Pinpoint the cell where the given text exists, returning its (x, y) midpoint coordinate. 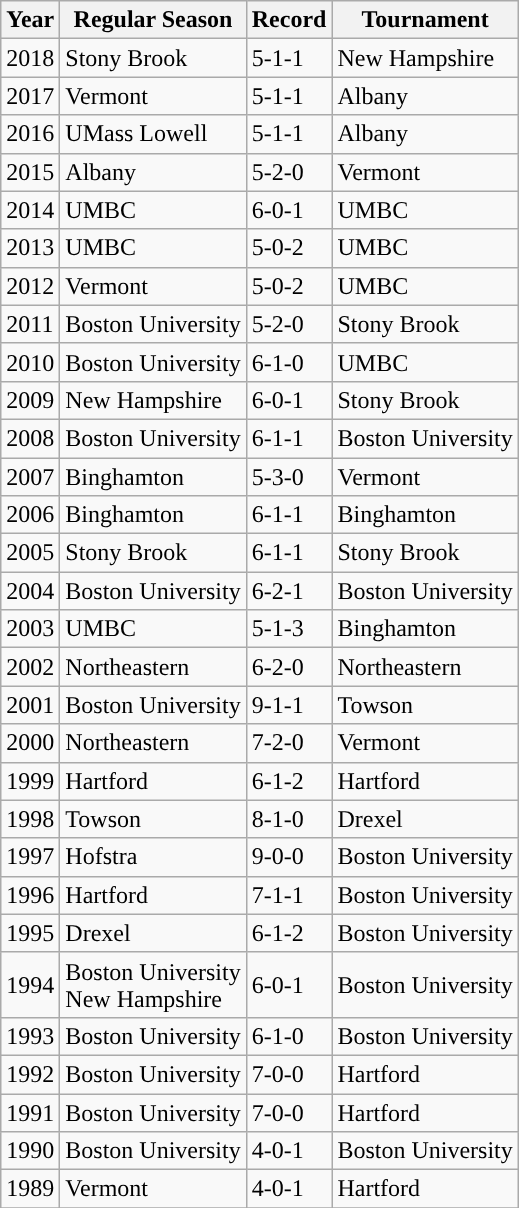
1990 (30, 1151)
7-2-0 (289, 743)
2016 (30, 134)
Hofstra (153, 857)
2013 (30, 248)
1991 (30, 1113)
9-0-0 (289, 857)
9-1-1 (289, 705)
1997 (30, 857)
2008 (30, 438)
2000 (30, 743)
2003 (30, 629)
Record (289, 20)
6-2-0 (289, 667)
2014 (30, 210)
2005 (30, 553)
1992 (30, 1074)
2018 (30, 58)
2012 (30, 286)
1993 (30, 1036)
2015 (30, 172)
2010 (30, 362)
Boston UniversityNew Hampshire (153, 984)
1995 (30, 933)
2011 (30, 324)
7-1-1 (289, 895)
Year (30, 20)
Tournament (425, 20)
1989 (30, 1189)
1999 (30, 781)
UMass Lowell (153, 134)
2002 (30, 667)
5-3-0 (289, 477)
1996 (30, 895)
8-1-0 (289, 819)
2009 (30, 400)
2017 (30, 96)
Regular Season (153, 20)
2004 (30, 591)
1998 (30, 819)
2006 (30, 515)
5-1-3 (289, 629)
2001 (30, 705)
2007 (30, 477)
6-2-1 (289, 591)
1994 (30, 984)
